Scan for the cell matching the given text and deliver its [x, y] coordinate at center. 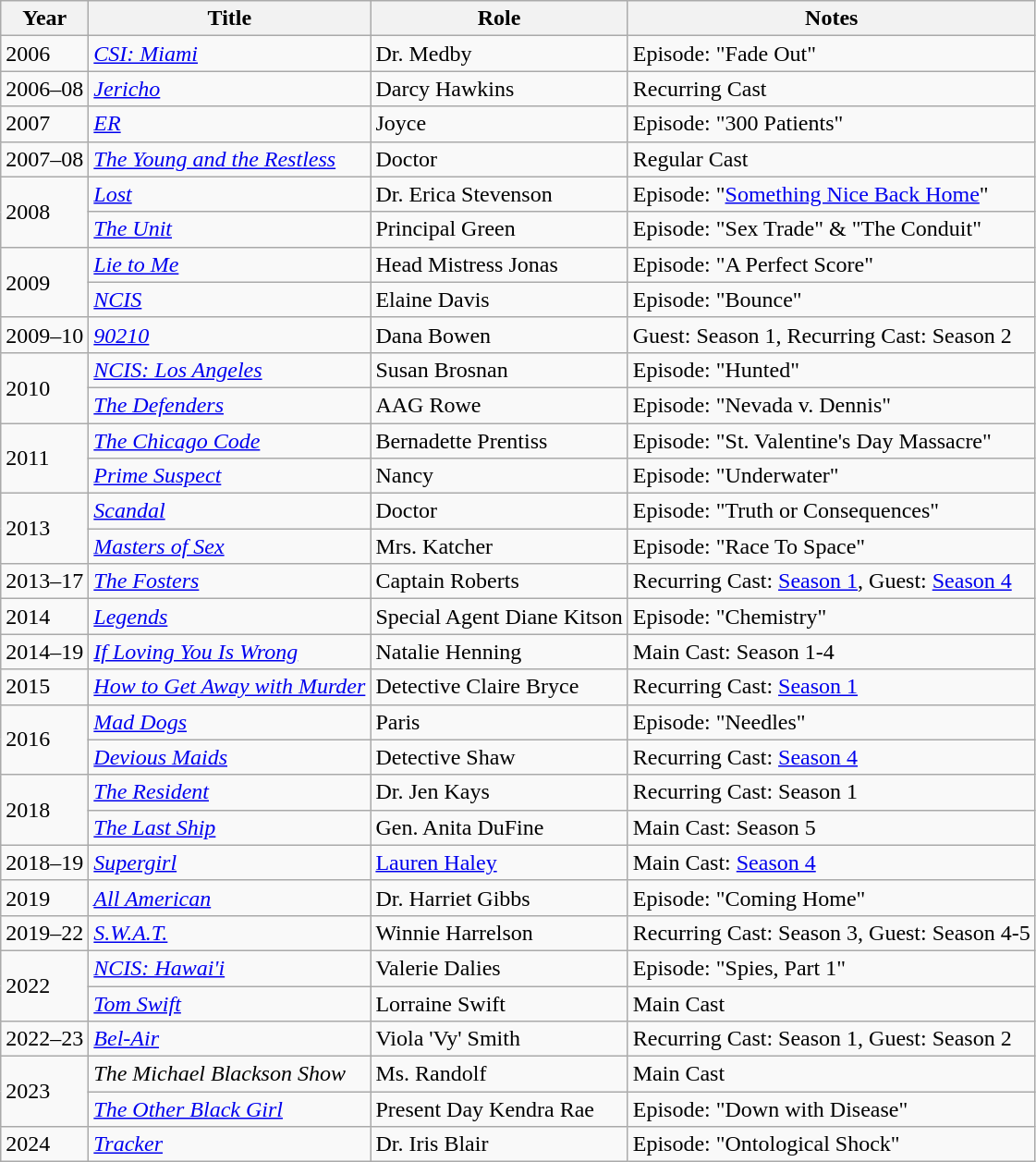
Year [44, 18]
Present Day Kendra Rae [499, 1109]
Darcy Hawkins [499, 89]
NCIS: Hawai'i [229, 968]
Lauren Haley [499, 862]
Scandal [229, 511]
Episode: "Needles" [832, 722]
2006–08 [44, 89]
NCIS: Los Angeles [229, 370]
Tracker [229, 1144]
The Defenders [229, 405]
Devious Maids [229, 757]
The Other Black Girl [229, 1109]
Lost [229, 194]
2024 [44, 1144]
Dr. Medby [499, 54]
Episode: "Fade Out" [832, 54]
2019–22 [44, 933]
Dr. Jen Kays [499, 792]
NCIS [229, 300]
Dana Bowen [499, 335]
2023 [44, 1092]
2022–23 [44, 1039]
Gen. Anita DuFine [499, 827]
Recurring Cast [832, 89]
S.W.A.T. [229, 933]
Role [499, 18]
Detective Shaw [499, 757]
2018 [44, 810]
2014 [44, 617]
The Fosters [229, 581]
Episode: "Hunted" [832, 370]
Ms. Randolf [499, 1074]
Legends [229, 617]
Episode: "Underwater" [832, 476]
Episode: "Chemistry" [832, 617]
Winnie Harrelson [499, 933]
2019 [44, 898]
Recurring Cast: Season 1, Guest: Season 4 [832, 581]
90210 [229, 335]
Natalie Henning [499, 652]
Supergirl [229, 862]
Dr. Iris Blair [499, 1144]
Mrs. Katcher [499, 546]
Main Cast: Season 5 [832, 827]
Head Mistress Jonas [499, 264]
2022 [44, 985]
Guest: Season 1, Recurring Cast: Season 2 [832, 335]
2015 [44, 687]
If Loving You Is Wrong [229, 652]
2018–19 [44, 862]
Nancy [499, 476]
Paris [499, 722]
2007–08 [44, 159]
The Last Ship [229, 827]
Captain Roberts [499, 581]
Notes [832, 18]
AAG Rowe [499, 405]
2014–19 [44, 652]
The Michael Blackson Show [229, 1074]
Recurring Cast: Season 4 [832, 757]
Valerie Dalies [499, 968]
Mad Dogs [229, 722]
Lorraine Swift [499, 1003]
Episode: "St. Valentine's Day Massacre" [832, 441]
Dr. Harriet Gibbs [499, 898]
Principal Green [499, 229]
Episode: "Something Nice Back Home" [832, 194]
2011 [44, 459]
2013–17 [44, 581]
Bel-Air [229, 1039]
Episode: "Nevada v. Dennis" [832, 405]
Elaine Davis [499, 300]
Episode: "Truth or Consequences" [832, 511]
Viola 'Vy' Smith [499, 1039]
2013 [44, 529]
Episode: "Sex Trade" & "The Conduit" [832, 229]
Dr. Erica Stevenson [499, 194]
Episode: "A Perfect Score" [832, 264]
Episode: "Down with Disease" [832, 1109]
2010 [44, 387]
Tom Swift [229, 1003]
All American [229, 898]
CSI: Miami [229, 54]
Lie to Me [229, 264]
Detective Claire Bryce [499, 687]
ER [229, 124]
Episode: "300 Patients" [832, 124]
Title [229, 18]
Episode: "Bounce" [832, 300]
2009 [44, 282]
Recurring Cast: Season 1, Guest: Season 2 [832, 1039]
Main Cast: Season 1-4 [832, 652]
Episode: "Race To Space" [832, 546]
Joyce [499, 124]
How to Get Away with Murder [229, 687]
The Chicago Code [229, 441]
2007 [44, 124]
Episode: "Ontological Shock" [832, 1144]
Jericho [229, 89]
Episode: "Coming Home" [832, 898]
Episode: "Spies, Part 1" [832, 968]
The Young and the Restless [229, 159]
Masters of Sex [229, 546]
2006 [44, 54]
Main Cast: Season 4 [832, 862]
Special Agent Diane Kitson [499, 617]
The Unit [229, 229]
Prime Suspect [229, 476]
The Resident [229, 792]
2009–10 [44, 335]
Recurring Cast: Season 3, Guest: Season 4-5 [832, 933]
2008 [44, 212]
Regular Cast [832, 159]
2016 [44, 740]
Susan Brosnan [499, 370]
Bernadette Prentiss [499, 441]
